Find where the given text appears and provide that cell's center as [x, y] coordinate. 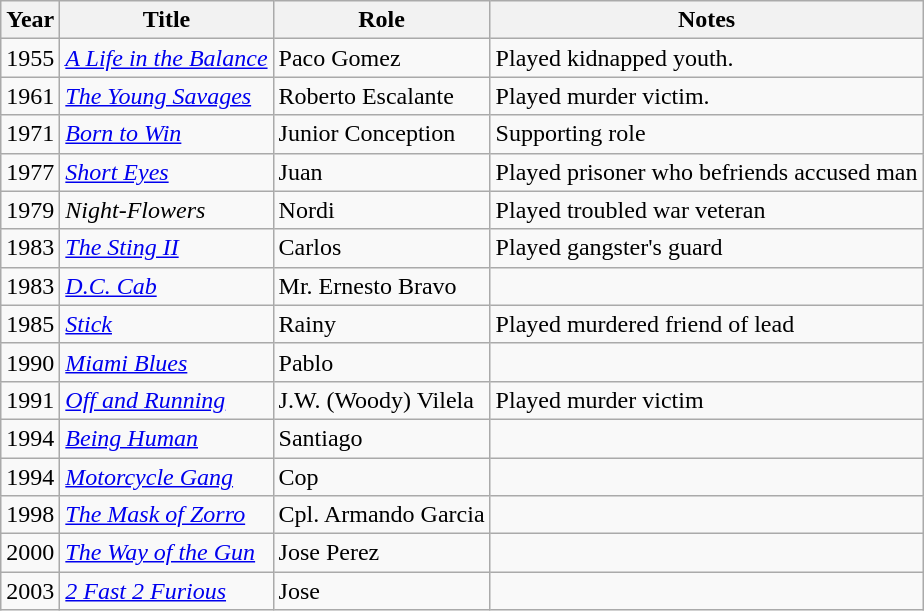
1990 [30, 362]
Jose Perez [382, 553]
Played murder victim. [706, 96]
Off and Running [166, 400]
Played gangster's guard [706, 248]
1979 [30, 210]
Supporting role [706, 134]
Roberto Escalante [382, 96]
Played kidnapped youth. [706, 58]
Miami Blues [166, 362]
1961 [30, 96]
Played prisoner who befriends accused man [706, 172]
1991 [30, 400]
2000 [30, 553]
Mr. Ernesto Bravo [382, 286]
Rainy [382, 324]
Juan [382, 172]
Stick [166, 324]
Junior Conception [382, 134]
Notes [706, 20]
The Young Savages [166, 96]
Cop [382, 477]
J.W. (Woody) Vilela [382, 400]
Cpl. Armando Garcia [382, 515]
Night-Flowers [166, 210]
2003 [30, 591]
1998 [30, 515]
Year [30, 20]
Jose [382, 591]
Title [166, 20]
Born to Win [166, 134]
The Way of the Gun [166, 553]
1955 [30, 58]
Nordi [382, 210]
1977 [30, 172]
Played murdered friend of lead [706, 324]
2 Fast 2 Furious [166, 591]
Short Eyes [166, 172]
Role [382, 20]
Paco Gomez [382, 58]
The Sting II [166, 248]
The Mask of Zorro [166, 515]
A Life in the Balance [166, 58]
D.C. Cab [166, 286]
Pablo [382, 362]
Played murder victim [706, 400]
Santiago [382, 438]
Played troubled war veteran [706, 210]
Carlos [382, 248]
Being Human [166, 438]
Motorcycle Gang [166, 477]
1985 [30, 324]
1971 [30, 134]
